Provide the (x, y) coordinate of the cell's center where the given text is located.  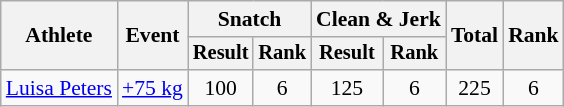
Athlete (59, 36)
Snatch (250, 19)
+75 kg (152, 88)
Event (152, 36)
100 (221, 88)
Clean & Jerk (378, 19)
Total (474, 36)
125 (347, 88)
225 (474, 88)
Luisa Peters (59, 88)
